Output the [X, Y] coordinate of the center of the cell containing the given text.  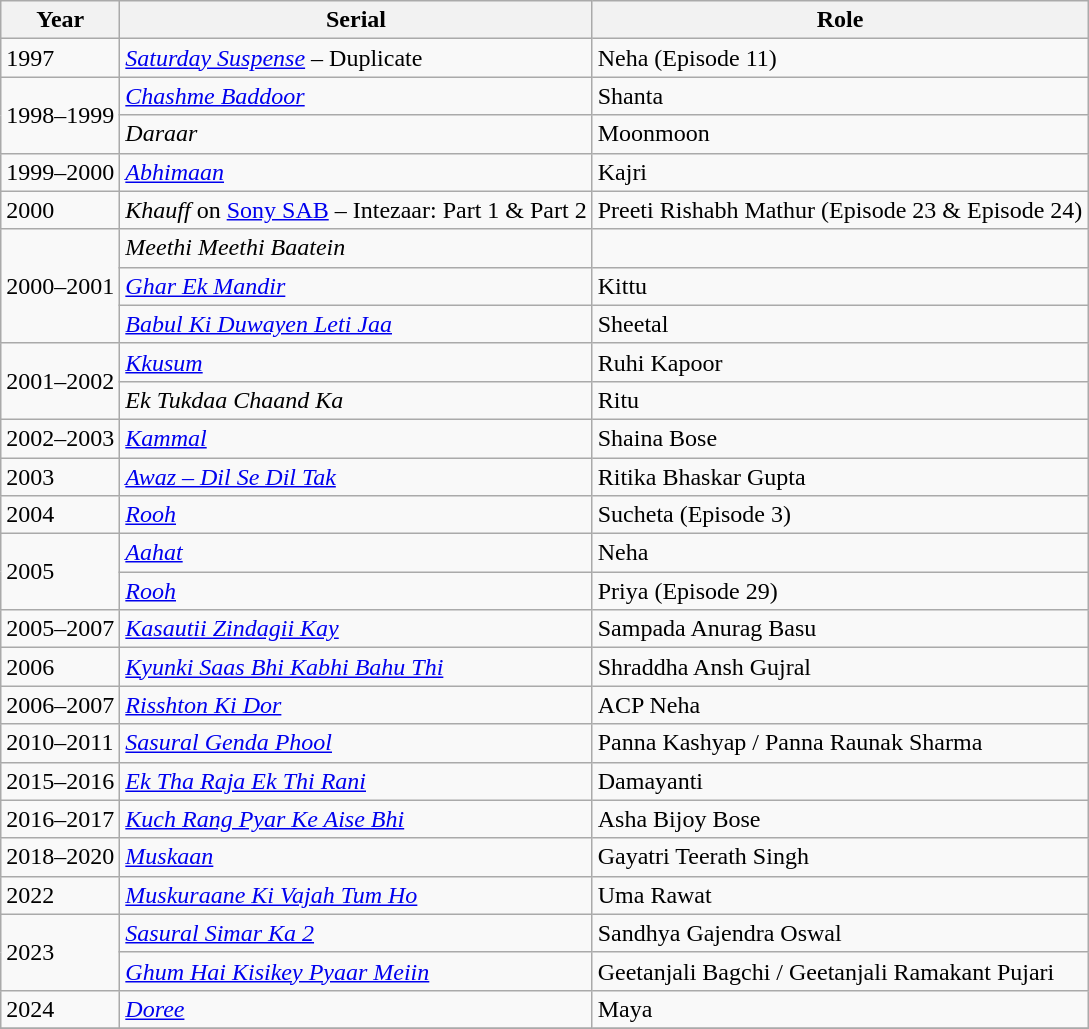
Neha [840, 553]
Uma Rawat [840, 895]
Ritika Bhaskar Gupta [840, 477]
Ritu [840, 400]
Sandhya Gajendra Oswal [840, 933]
2000 [60, 210]
Muskaan [356, 857]
2005 [60, 572]
Serial [356, 20]
Muskuraane Ki Vajah Tum Ho [356, 895]
2023 [60, 952]
Ruhi Kapoor [840, 362]
Awaz – Dil Se Dil Tak [356, 477]
2004 [60, 515]
Ghar Ek Mandir [356, 286]
Kuch Rang Pyar Ke Aise Bhi [356, 819]
Geetanjali Bagchi / Geetanjali Ramakant Pujari [840, 971]
Risshton Ki Dor [356, 705]
Neha (Episode 11) [840, 58]
Panna Kashyap / Panna Raunak Sharma [840, 743]
Year [60, 20]
2000–2001 [60, 286]
2006–2007 [60, 705]
Abhimaan [356, 172]
Preeti Rishabh Mathur (Episode 23 & Episode 24) [840, 210]
Shraddha Ansh Gujral [840, 667]
Saturday Suspense – Duplicate [356, 58]
Sheetal [840, 324]
Damayanti [840, 781]
2002–2003 [60, 438]
Doree [356, 1009]
Kajri [840, 172]
Ghum Hai Kisikey Pyaar Meiin [356, 971]
1999–2000 [60, 172]
2005–2007 [60, 629]
2006 [60, 667]
Role [840, 20]
Khauff on Sony SAB – Intezaar: Part 1 & Part 2 [356, 210]
Asha Bijoy Bose [840, 819]
2024 [60, 1009]
Maya [840, 1009]
Kasautii Zindagii Kay [356, 629]
Aahat [356, 553]
Sucheta (Episode 3) [840, 515]
Sampada Anurag Basu [840, 629]
Priya (Episode 29) [840, 591]
Shanta [840, 96]
Moonmoon [840, 134]
Chashme Baddoor [356, 96]
Kittu [840, 286]
Kkusum [356, 362]
Daraar [356, 134]
Ek Tukdaa Chaand Ka [356, 400]
Sasural Simar Ka 2 [356, 933]
2015–2016 [60, 781]
2001–2002 [60, 381]
1998–1999 [60, 115]
2016–2017 [60, 819]
2003 [60, 477]
Kyunki Saas Bhi Kabhi Bahu Thi [356, 667]
Sasural Genda Phool [356, 743]
Ek Tha Raja Ek Thi Rani [356, 781]
ACP Neha [840, 705]
1997 [60, 58]
2018–2020 [60, 857]
2010–2011 [60, 743]
Kammal [356, 438]
Babul Ki Duwayen Leti Jaa [356, 324]
Gayatri Teerath Singh [840, 857]
Shaina Bose [840, 438]
Meethi Meethi Baatein [356, 248]
2022 [60, 895]
